Determine the (x, y) coordinate at the center of the cell enclosing the given text.  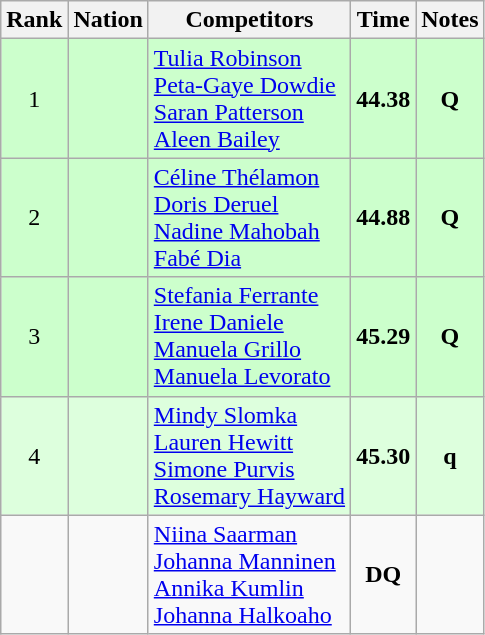
Niina SaarmanJohanna ManninenAnnika KumlinJohanna Halkoaho (249, 574)
44.88 (384, 218)
Céline ThélamonDoris DeruelNadine MahobahFabé Dia (249, 218)
q (450, 456)
1 (34, 98)
Notes (450, 20)
Stefania FerranteIrene DanieleManuela GrilloManuela Levorato (249, 336)
Tulia RobinsonPeta-Gaye DowdieSaran PattersonAleen Bailey (249, 98)
45.29 (384, 336)
Nation (108, 20)
Rank (34, 20)
2 (34, 218)
3 (34, 336)
44.38 (384, 98)
Mindy SlomkaLauren HewittSimone PurvisRosemary Hayward (249, 456)
Competitors (249, 20)
DQ (384, 574)
4 (34, 456)
Time (384, 20)
45.30 (384, 456)
